Pinpoint the cell where the given text exists, returning its [x, y] midpoint coordinate. 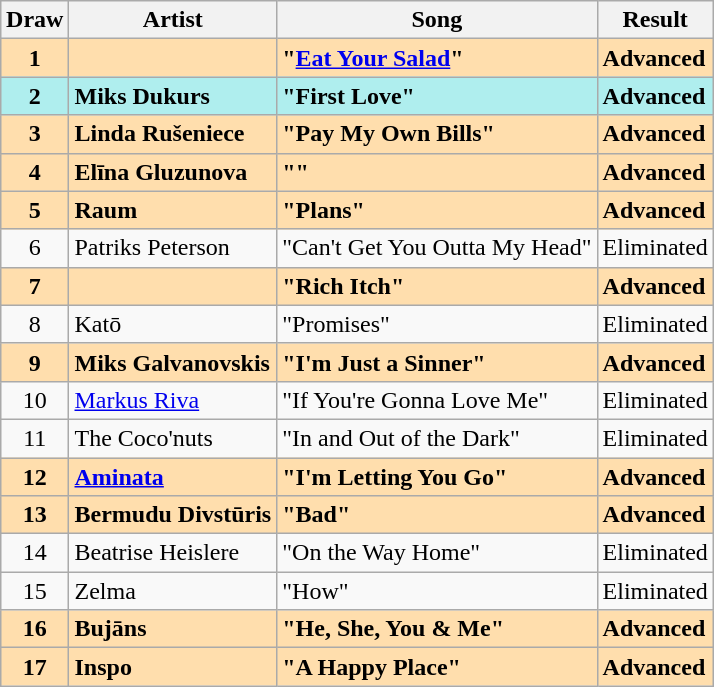
10 [35, 400]
"Can't Get You Outta My Head" [437, 248]
7 [35, 286]
5 [35, 210]
"On the Way Home" [437, 553]
"" [437, 172]
The Coco'nuts [173, 438]
15 [35, 591]
Miks Galvanovskis [173, 362]
Result [655, 20]
"How" [437, 591]
Draw [35, 20]
13 [35, 515]
Zelma [173, 591]
"I'm Just a Sinner" [437, 362]
11 [35, 438]
17 [35, 667]
9 [35, 362]
16 [35, 629]
"Pay My Own Bills" [437, 134]
12 [35, 477]
Linda Rušeniece [173, 134]
3 [35, 134]
2 [35, 96]
Markus Riva [173, 400]
"Promises" [437, 324]
"Rich Itch" [437, 286]
Beatrise Heislere [173, 553]
8 [35, 324]
"Eat Your Salad" [437, 58]
Elīna Gluzunova [173, 172]
"I'm Letting You Go" [437, 477]
Katō [173, 324]
"A Happy Place" [437, 667]
Bujāns [173, 629]
"Bad" [437, 515]
Miks Dukurs [173, 96]
"Plans" [437, 210]
4 [35, 172]
Patriks Peterson [173, 248]
Bermudu Divstūris [173, 515]
Aminata [173, 477]
6 [35, 248]
Inspo [173, 667]
Song [437, 20]
14 [35, 553]
"He, She, You & Me" [437, 629]
Artist [173, 20]
"First Love" [437, 96]
1 [35, 58]
Raum [173, 210]
"If You're Gonna Love Me" [437, 400]
"In and Out of the Dark" [437, 438]
